For the text-containing cell, return its midpoint in (X, Y) coordinate format. 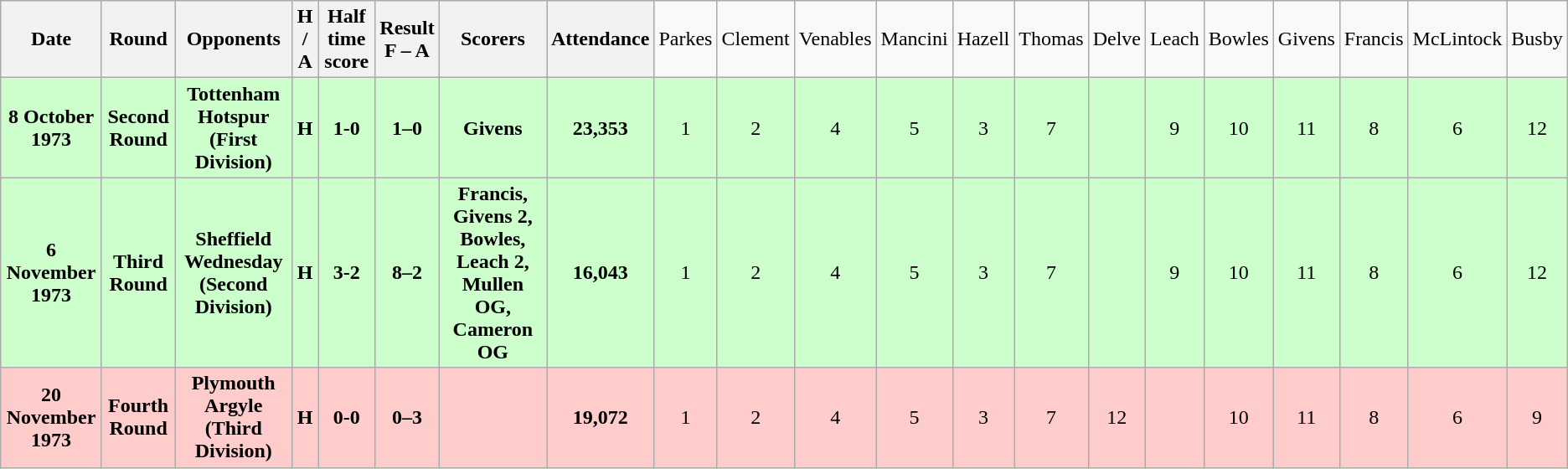
16,043 (600, 273)
McLintock (1457, 39)
Bowles (1238, 39)
Tottenham Hotspur (First Division) (234, 127)
Francis, Givens 2, Bowles, Leach 2, Mullen OG, Cameron OG (493, 273)
Third Round (137, 273)
Scorers (493, 39)
Venables (835, 39)
23,353 (600, 127)
8 October 1973 (52, 127)
H / A (305, 39)
Delve (1117, 39)
Plymouth Argyle (Third Division) (234, 417)
Opponents (234, 39)
19,072 (600, 417)
0–3 (407, 417)
8–2 (407, 273)
3-2 (347, 273)
1–0 (407, 127)
Round (137, 39)
Francis (1374, 39)
Mancini (915, 39)
Half time score (347, 39)
0-0 (347, 417)
1-0 (347, 127)
20 November 1973 (52, 417)
6 November 1973 (52, 273)
Attendance (600, 39)
ResultF – A (407, 39)
Date (52, 39)
Fourth Round (137, 417)
Clement (756, 39)
Thomas (1051, 39)
Sheffield Wednesday (Second Division) (234, 273)
Leach (1175, 39)
Hazell (983, 39)
Second Round (137, 127)
Busby (1537, 39)
Parkes (685, 39)
